From the cell containing the given text, extract its center point as (X, Y) coordinate. 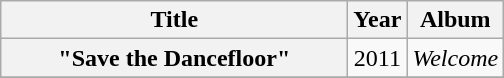
Welcome (456, 58)
Title (174, 20)
2011 (378, 58)
Year (378, 20)
"Save the Dancefloor" (174, 58)
Album (456, 20)
